Return [X, Y] of the center of cell containing provided text 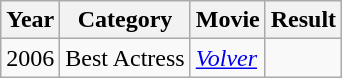
Movie [228, 20]
Category [125, 20]
Best Actress [125, 58]
2006 [30, 58]
Year [30, 20]
Result [303, 20]
Volver [228, 58]
